Determine the (x, y) coordinate at the center of the cell enclosing the given text.  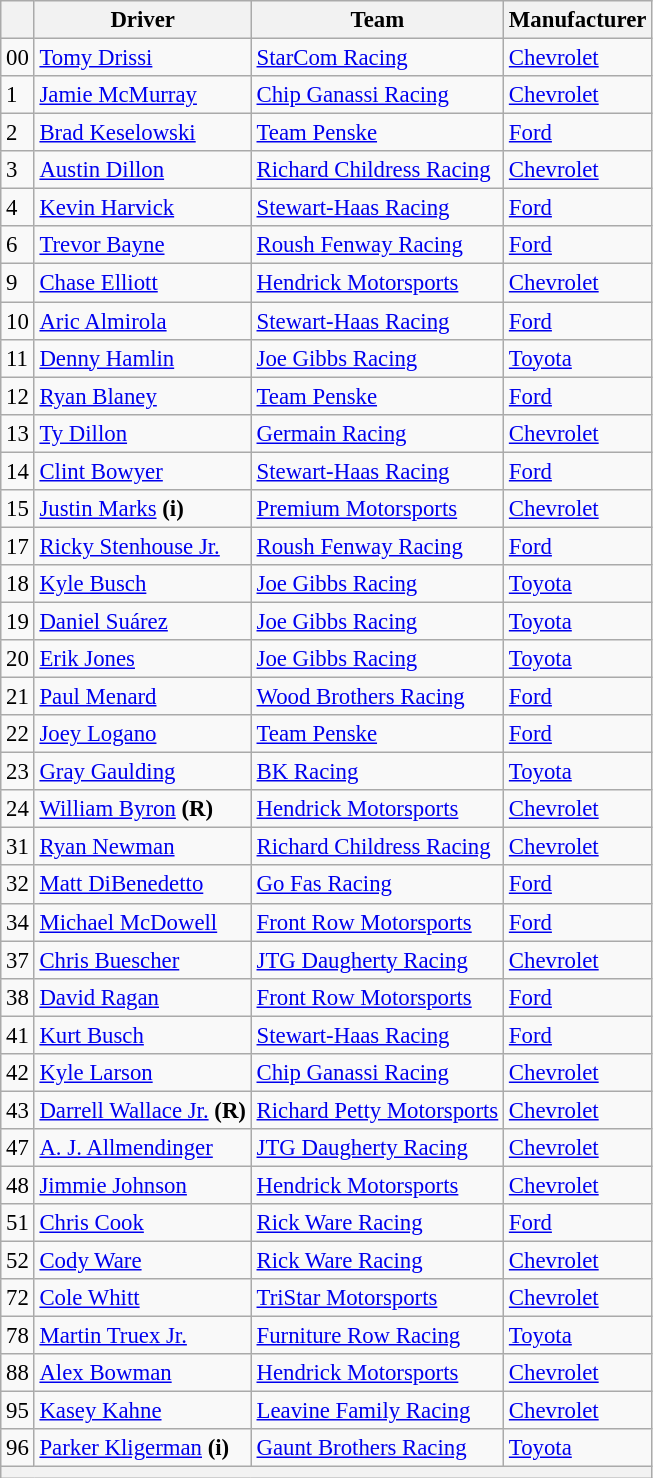
Furniture Row Racing (377, 1336)
Brad Keselowski (142, 133)
42 (18, 1073)
Alex Bowman (142, 1373)
Kasey Kahne (142, 1411)
17 (18, 546)
Chris Cook (142, 1223)
Go Fas Racing (377, 885)
95 (18, 1411)
Richard Petty Motorsports (377, 1110)
10 (18, 321)
9 (18, 283)
38 (18, 997)
51 (18, 1223)
Leavine Family Racing (377, 1411)
2 (18, 133)
Ryan Blaney (142, 396)
Jimmie Johnson (142, 1185)
13 (18, 433)
Clint Bowyer (142, 471)
Kyle Larson (142, 1073)
41 (18, 1035)
BK Racing (377, 772)
20 (18, 659)
47 (18, 1148)
88 (18, 1373)
Paul Menard (142, 697)
Chase Elliott (142, 283)
00 (18, 58)
14 (18, 471)
37 (18, 960)
Team (377, 20)
18 (18, 584)
96 (18, 1449)
Ricky Stenhouse Jr. (142, 546)
22 (18, 734)
Driver (142, 20)
78 (18, 1336)
Jamie McMurray (142, 95)
Justin Marks (i) (142, 509)
Gaunt Brothers Racing (377, 1449)
24 (18, 809)
34 (18, 922)
11 (18, 358)
Premium Motorsports (377, 509)
Aric Almirola (142, 321)
48 (18, 1185)
Ty Dillon (142, 433)
Daniel Suárez (142, 621)
72 (18, 1298)
Kurt Busch (142, 1035)
23 (18, 772)
52 (18, 1261)
Martin Truex Jr. (142, 1336)
21 (18, 697)
Tomy Drissi (142, 58)
6 (18, 245)
Ryan Newman (142, 847)
Manufacturer (578, 20)
Trevor Bayne (142, 245)
43 (18, 1110)
Darrell Wallace Jr. (R) (142, 1110)
Denny Hamlin (142, 358)
Kevin Harvick (142, 208)
Erik Jones (142, 659)
Joey Logano (142, 734)
1 (18, 95)
Parker Kligerman (i) (142, 1449)
Austin Dillon (142, 170)
Wood Brothers Racing (377, 697)
12 (18, 396)
32 (18, 885)
StarCom Racing (377, 58)
Chris Buescher (142, 960)
William Byron (R) (142, 809)
3 (18, 170)
Gray Gaulding (142, 772)
31 (18, 847)
A. J. Allmendinger (142, 1148)
Germain Racing (377, 433)
David Ragan (142, 997)
Michael McDowell (142, 922)
Matt DiBenedetto (142, 885)
15 (18, 509)
4 (18, 208)
Cody Ware (142, 1261)
TriStar Motorsports (377, 1298)
19 (18, 621)
Kyle Busch (142, 584)
Cole Whitt (142, 1298)
